Output the (x, y) coordinate of the center of the cell containing the given text.  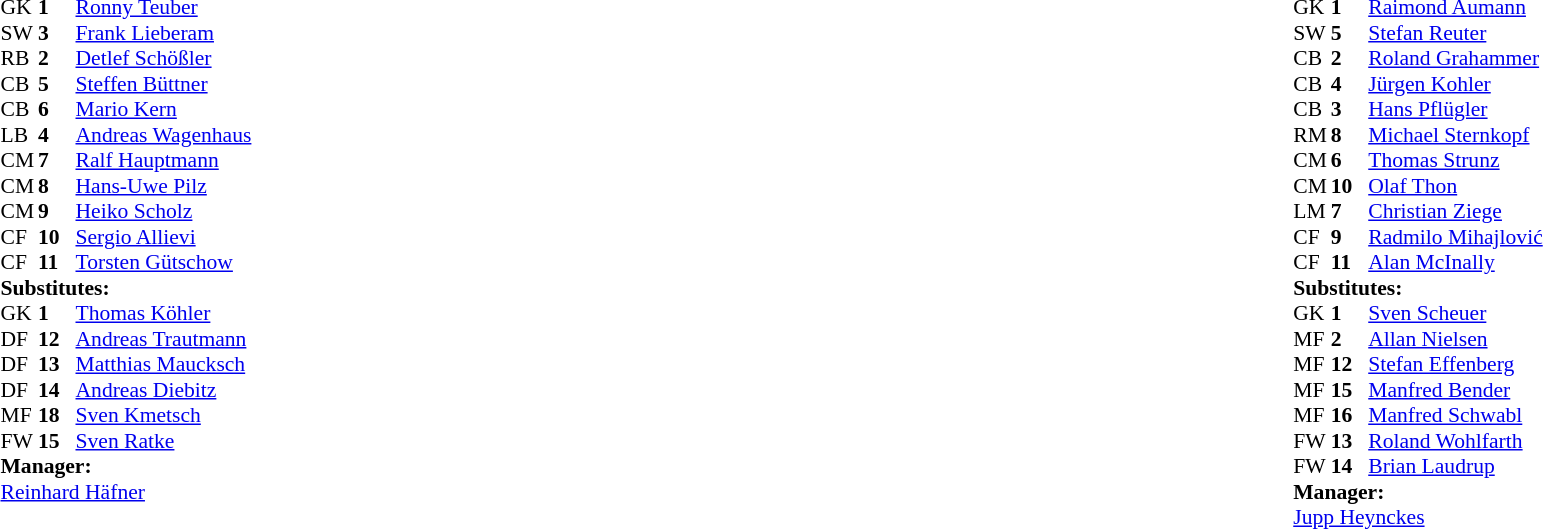
Mario Kern (164, 109)
Andreas Diebitz (164, 390)
Hans-Uwe Pilz (164, 186)
Allan Nielsen (1455, 339)
Reinhard Häfner (126, 492)
Roland Grahammer (1455, 59)
Sven Scheuer (1455, 313)
Thomas Köhler (164, 313)
Detlef Schößler (164, 59)
Sven Ratke (164, 441)
LM (1312, 211)
Brian Laudrup (1455, 467)
Sergio Allievi (164, 237)
Steffen Büttner (164, 84)
Michael Sternkopf (1455, 135)
Alan McInally (1455, 263)
Stefan Reuter (1455, 33)
LB (19, 135)
Thomas Strunz (1455, 161)
Manfred Bender (1455, 390)
Christian Ziege (1455, 211)
18 (57, 415)
RM (1312, 135)
Roland Wohlfarth (1455, 441)
Andreas Trautmann (164, 339)
Andreas Wagenhaus (164, 135)
Olaf Thon (1455, 186)
Hans Pflügler (1455, 109)
Torsten Gütschow (164, 263)
Stefan Effenberg (1455, 365)
Jürgen Kohler (1455, 84)
Heiko Scholz (164, 211)
16 (1350, 415)
RB (19, 59)
Radmilo Mihajlović (1455, 237)
Frank Lieberam (164, 33)
Ralf Hauptmann (164, 161)
Manfred Schwabl (1455, 415)
Sven Kmetsch (164, 415)
Matthias Maucksch (164, 365)
